Capture the cell that displays the provided text and extract its [x, y] central coordinate. 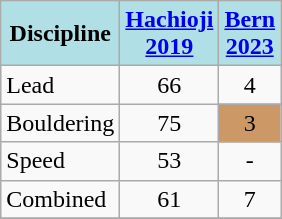
Bern2023 [250, 34]
Discipline [60, 34]
75 [170, 123]
Hachioji2019 [170, 34]
4 [250, 85]
Combined [60, 199]
- [250, 161]
3 [250, 123]
7 [250, 199]
Bouldering [60, 123]
53 [170, 161]
66 [170, 85]
Speed [60, 161]
Lead [60, 85]
61 [170, 199]
